Detect which cell encompasses the target text, then output its [X, Y] center coordinate. 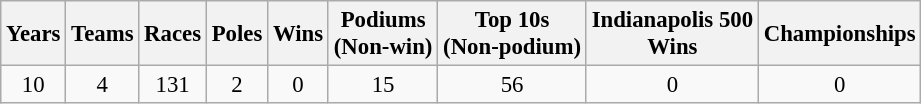
Years [34, 34]
131 [173, 85]
Indianapolis 500Wins [672, 34]
Championships [840, 34]
10 [34, 85]
Races [173, 34]
56 [512, 85]
2 [236, 85]
Top 10s(Non-podium) [512, 34]
Podiums(Non-win) [382, 34]
Wins [298, 34]
Poles [236, 34]
Teams [102, 34]
4 [102, 85]
15 [382, 85]
